Search for the cell housing the specified text and yield its [X, Y] center coordinate. 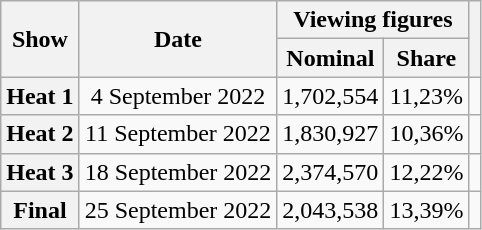
Heat 1 [40, 96]
Share [426, 58]
1,702,554 [330, 96]
Viewing figures [373, 20]
Heat 2 [40, 134]
Heat 3 [40, 172]
18 September 2022 [178, 172]
2,374,570 [330, 172]
Nominal [330, 58]
1,830,927 [330, 134]
Show [40, 39]
4 September 2022 [178, 96]
10,36% [426, 134]
11,23% [426, 96]
11 September 2022 [178, 134]
13,39% [426, 210]
25 September 2022 [178, 210]
Final [40, 210]
12,22% [426, 172]
Date [178, 39]
2,043,538 [330, 210]
